Provide the (X, Y) coordinate of the cell's center where the given text is located.  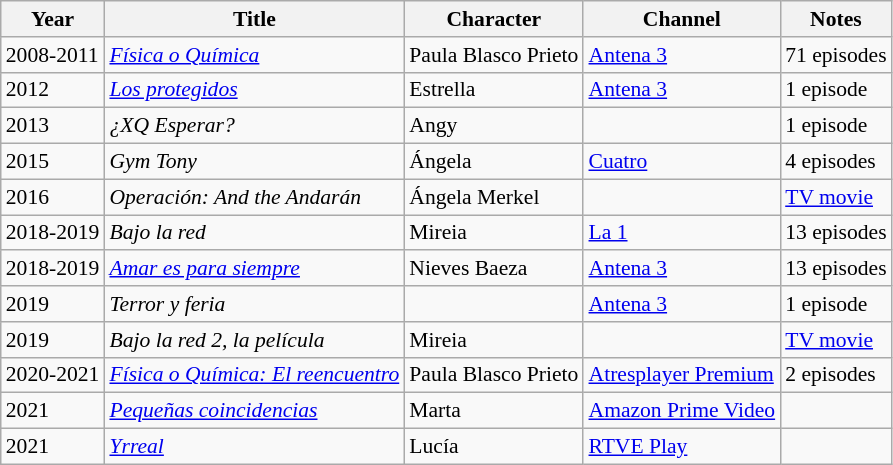
Marta (494, 411)
Física o Química: El reencuentro (254, 375)
2012 (53, 90)
2 episodes (836, 375)
Bajo la red (254, 233)
2016 (53, 197)
Year (53, 19)
RTVE Play (682, 447)
Atresplayer Premium (682, 375)
Terror y feria (254, 304)
4 episodes (836, 162)
Nieves Baeza (494, 269)
Pequeñas coincidencias (254, 411)
Gym Tony (254, 162)
¿XQ Esperar? (254, 126)
Ángela (494, 162)
Notes (836, 19)
2015 (53, 162)
Cuatro (682, 162)
Física o Química (254, 55)
Amazon Prime Video (682, 411)
La 1 (682, 233)
Los protegidos (254, 90)
Channel (682, 19)
Operación: And the Andarán (254, 197)
Ángela Merkel (494, 197)
Bajo la red 2, la película (254, 340)
71 episodes (836, 55)
2020-2021 (53, 375)
Title (254, 19)
Lucía (494, 447)
Angy (494, 126)
2013 (53, 126)
2008-2011 (53, 55)
Yrreal (254, 447)
Amar es para siempre (254, 269)
Estrella (494, 90)
Character (494, 19)
